Output the (X, Y) coordinate of the center of the cell containing the given text.  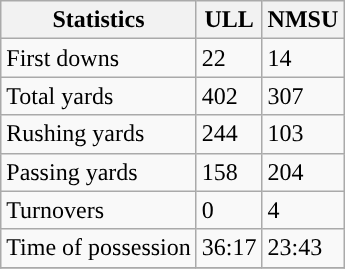
Passing yards (99, 172)
402 (229, 96)
22 (229, 58)
Turnovers (99, 210)
Time of possession (99, 248)
36:17 (229, 248)
Statistics (99, 20)
4 (303, 210)
244 (229, 134)
23:43 (303, 248)
First downs (99, 58)
Total yards (99, 96)
Rushing yards (99, 134)
158 (229, 172)
204 (303, 172)
NMSU (303, 20)
0 (229, 210)
103 (303, 134)
14 (303, 58)
307 (303, 96)
ULL (229, 20)
